Detect which cell encompasses the target text, then output its (X, Y) center coordinate. 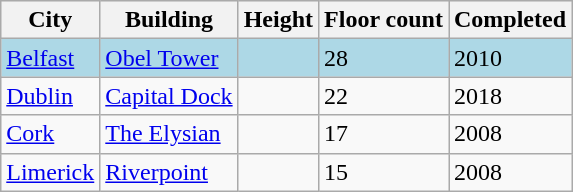
Limerick (50, 172)
2010 (510, 58)
City (50, 20)
Completed (510, 20)
Cork (50, 134)
The Elysian (169, 134)
Floor count (384, 20)
Capital Dock (169, 96)
Dublin (50, 96)
15 (384, 172)
Belfast (50, 58)
22 (384, 96)
Height (278, 20)
Building (169, 20)
Obel Tower (169, 58)
Riverpoint (169, 172)
17 (384, 134)
28 (384, 58)
2018 (510, 96)
